Return (X, Y) of the center of cell containing provided text 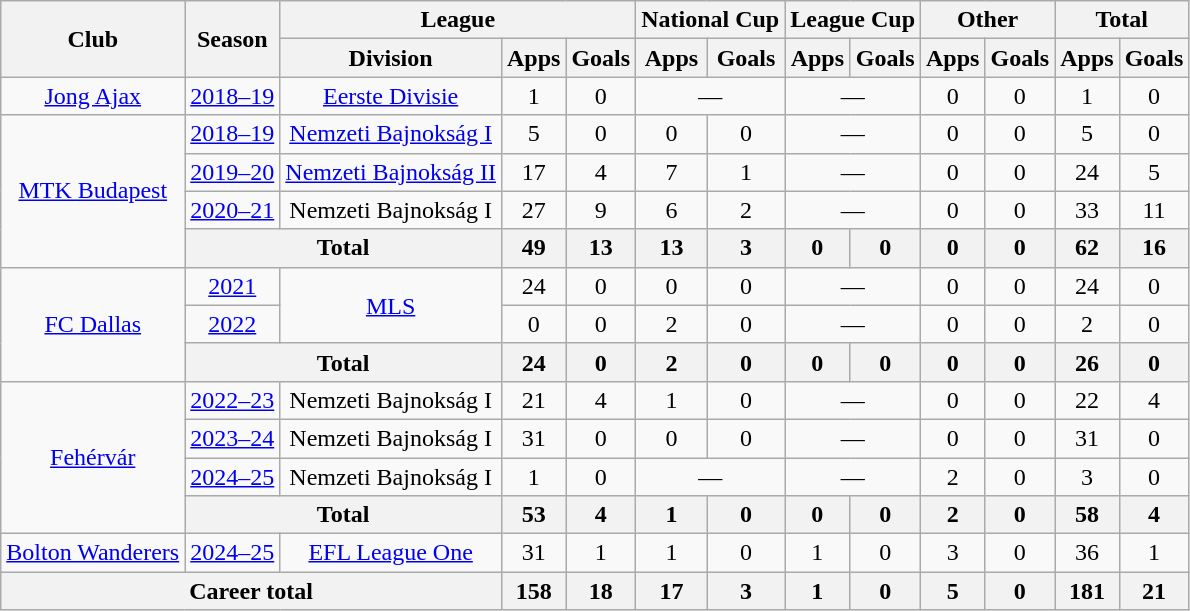
Other (988, 20)
Jong Ajax (93, 96)
2020–21 (232, 210)
Fehérvár (93, 457)
7 (672, 172)
National Cup (710, 20)
62 (1087, 248)
18 (601, 591)
9 (601, 210)
League Cup (853, 20)
158 (533, 591)
League (458, 20)
Club (93, 39)
11 (1154, 210)
36 (1087, 553)
2023–24 (232, 438)
27 (533, 210)
6 (672, 210)
Bolton Wanderers (93, 553)
Nemzeti Bajnokság II (391, 172)
26 (1087, 362)
EFL League One (391, 553)
2021 (232, 286)
Eerste Divisie (391, 96)
2022–23 (232, 400)
181 (1087, 591)
MTK Budapest (93, 191)
Season (232, 39)
2022 (232, 324)
16 (1154, 248)
58 (1087, 515)
33 (1087, 210)
Career total (252, 591)
2019–20 (232, 172)
22 (1087, 400)
Division (391, 58)
MLS (391, 305)
49 (533, 248)
FC Dallas (93, 324)
53 (533, 515)
